From the cell containing the given text, extract its center point as [x, y] coordinate. 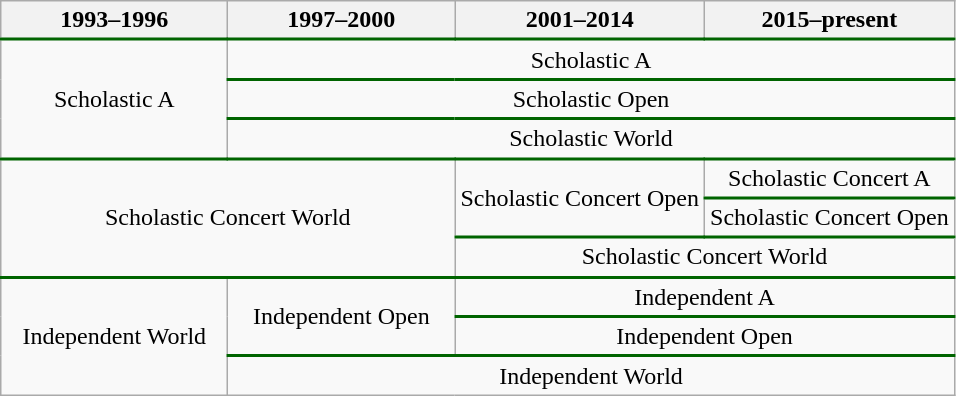
2001–2014 [580, 20]
Scholastic Concert A [830, 178]
1993–1996 [114, 20]
1997–2000 [342, 20]
Scholastic Open [591, 99]
Scholastic World [591, 139]
Independent A [704, 297]
2015–present [830, 20]
